Search for the cell housing the specified text and yield its [x, y] center coordinate. 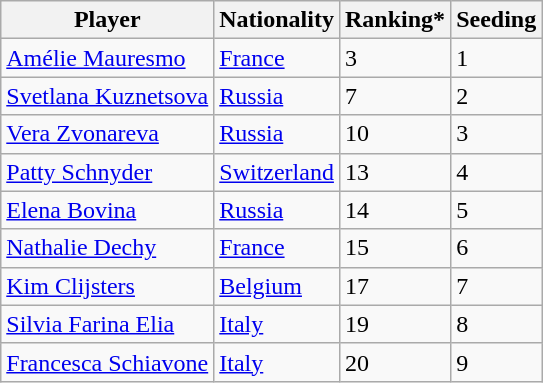
17 [394, 286]
Ranking* [394, 20]
19 [394, 324]
20 [394, 362]
1 [496, 58]
Elena Bovina [108, 210]
13 [394, 172]
4 [496, 172]
Player [108, 20]
Vera Zvonareva [108, 134]
10 [394, 134]
9 [496, 362]
Kim Clijsters [108, 286]
Francesca Schiavone [108, 362]
2 [496, 96]
Switzerland [277, 172]
Nathalie Dechy [108, 248]
8 [496, 324]
Silvia Farina Elia [108, 324]
Nationality [277, 20]
5 [496, 210]
Patty Schnyder [108, 172]
15 [394, 248]
Amélie Mauresmo [108, 58]
Svetlana Kuznetsova [108, 96]
Seeding [496, 20]
Belgium [277, 286]
6 [496, 248]
14 [394, 210]
